Determine the [x, y] coordinate at the center of the cell enclosing the given text.  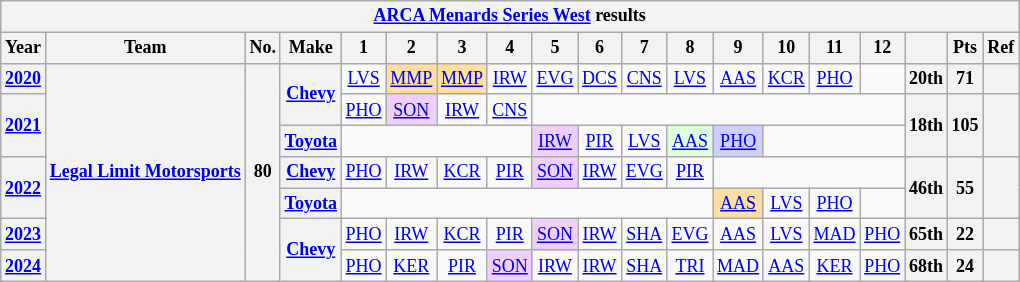
20th [926, 78]
1 [364, 48]
No. [262, 48]
22 [965, 234]
2023 [24, 234]
55 [965, 188]
11 [834, 48]
46th [926, 188]
80 [262, 172]
Team [145, 48]
68th [926, 266]
Ref [1001, 48]
8 [690, 48]
Pts [965, 48]
9 [738, 48]
2021 [24, 125]
Legal Limit Motorsports [145, 172]
7 [644, 48]
Year [24, 48]
2020 [24, 78]
105 [965, 125]
ARCA Menards Series West results [510, 16]
2022 [24, 188]
2 [412, 48]
3 [462, 48]
TRI [690, 266]
71 [965, 78]
2024 [24, 266]
12 [882, 48]
65th [926, 234]
5 [555, 48]
18th [926, 125]
4 [510, 48]
Make [310, 48]
DCS [600, 78]
24 [965, 266]
10 [786, 48]
6 [600, 48]
